Pinpoint the cell where the given text exists, returning its (x, y) midpoint coordinate. 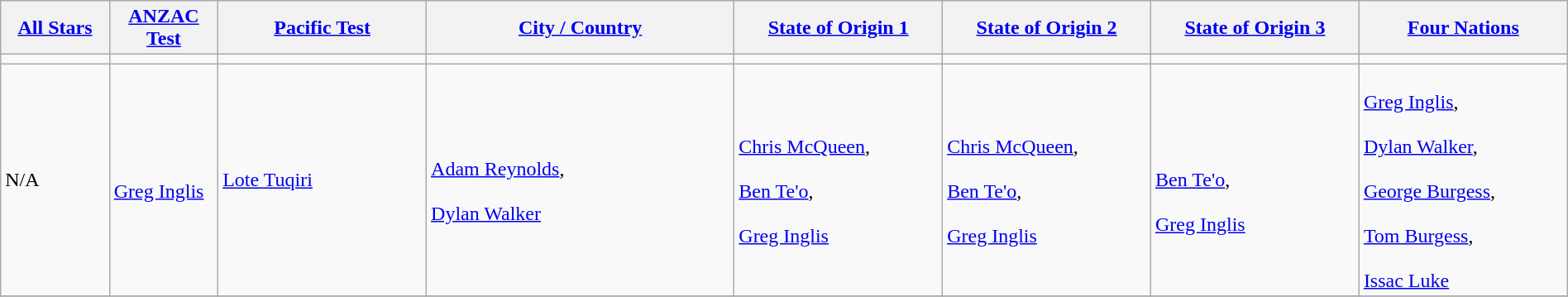
Pacific Test (323, 28)
City / Country (581, 28)
Greg Inglis (164, 180)
N/A (55, 180)
State of Origin 2 (1047, 28)
Adam Reynolds, Dylan Walker (581, 180)
State of Origin 1 (839, 28)
State of Origin 3 (1255, 28)
Greg Inglis, Dylan Walker, George Burgess, Tom Burgess, Issac Luke (1463, 180)
ANZAC Test (164, 28)
All Stars (55, 28)
Ben Te'o, Greg Inglis (1255, 180)
Four Nations (1463, 28)
Lote Tuqiri (323, 180)
